Search for the cell housing the specified text and yield its (X, Y) center coordinate. 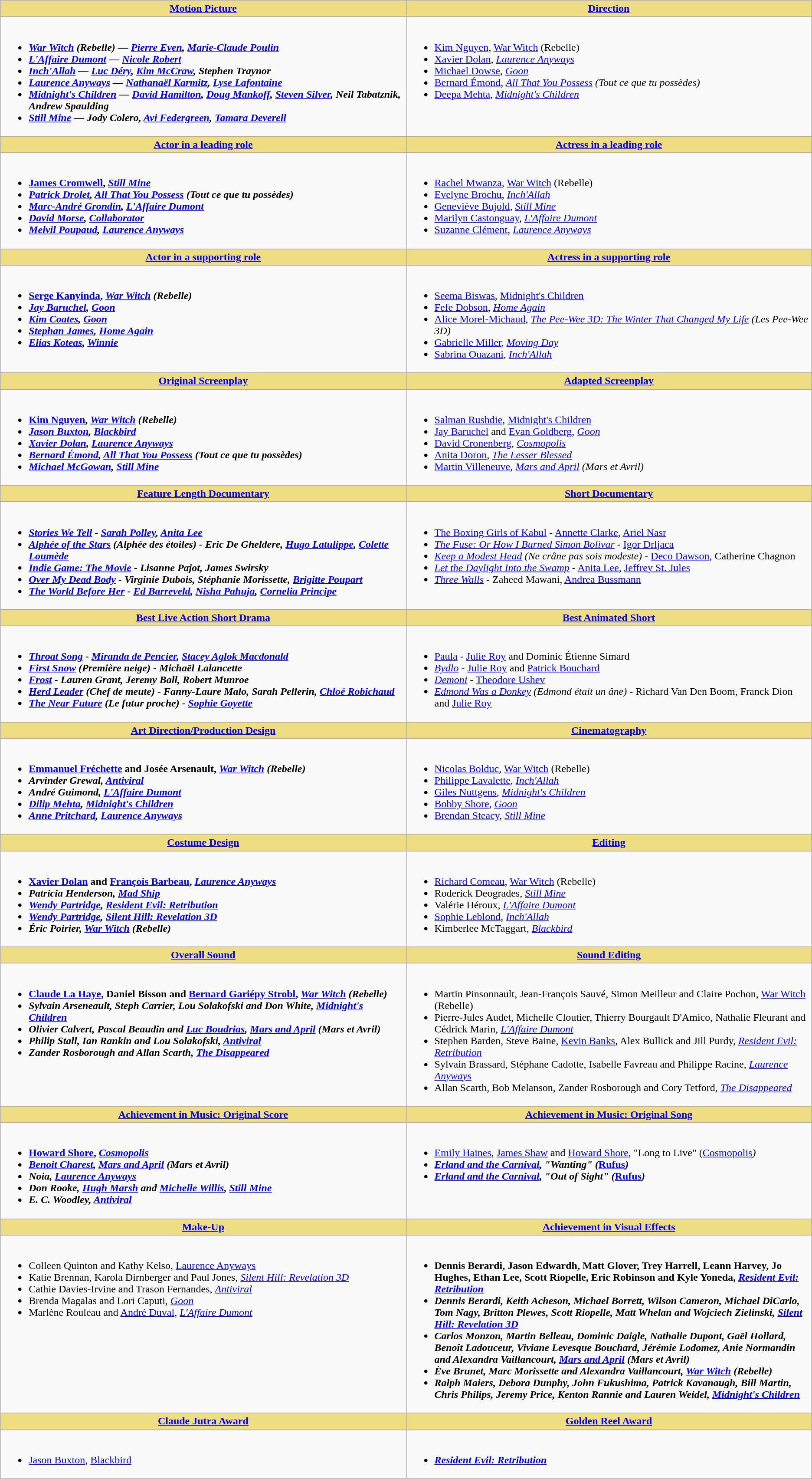
Motion Picture (203, 9)
Best Live Action Short Drama (203, 618)
Overall Sound (203, 955)
Feature Length Documentary (203, 493)
Art Direction/Production Design (203, 730)
Claude Jutra Award (203, 1421)
Achievement in Music: Original Song (609, 1114)
Sound Editing (609, 955)
Editing (609, 843)
Serge Kanyinda, War Witch (Rebelle)Jay Baruchel, GoonKim Coates, GoonStephan James, Home AgainElias Koteas, Winnie (203, 319)
Make-Up (203, 1227)
Actress in a leading role (609, 145)
Achievement in Music: Original Score (203, 1114)
Adapted Screenplay (609, 381)
Actor in a leading role (203, 145)
Nicolas Bolduc, War Witch (Rebelle)Philippe Lavalette, Inch'AllahGiles Nuttgens, Midnight's ChildrenBobby Shore, GoonBrendan Steacy, Still Mine (609, 786)
Costume Design (203, 843)
Actor in a supporting role (203, 257)
Actress in a supporting role (609, 257)
Achievement in Visual Effects (609, 1227)
Short Documentary (609, 493)
Original Screenplay (203, 381)
Best Animated Short (609, 618)
Direction (609, 9)
Jason Buxton, Blackbird (203, 1454)
Cinematography (609, 730)
Golden Reel Award (609, 1421)
Resident Evil: Retribution (609, 1454)
